Scan for the cell matching the given text and deliver its (x, y) coordinate at center. 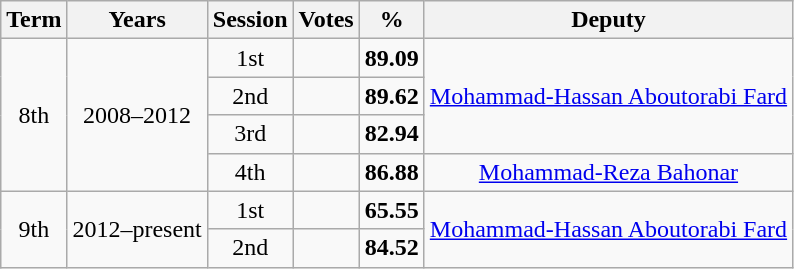
9th (34, 229)
89.62 (392, 96)
2012–present (137, 229)
% (392, 20)
89.09 (392, 58)
84.52 (392, 248)
Votes (326, 20)
8th (34, 115)
86.88 (392, 172)
3rd (250, 134)
82.94 (392, 134)
65.55 (392, 210)
Term (34, 20)
Years (137, 20)
Session (250, 20)
Mohammad-Reza Bahonar (608, 172)
4th (250, 172)
Deputy (608, 20)
2008–2012 (137, 115)
